Find where the given text appears and provide that cell's center as (x, y) coordinate. 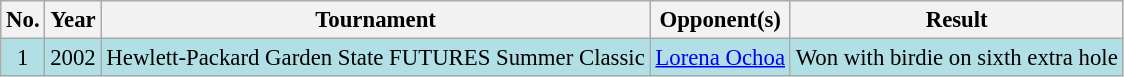
Lorena Ochoa (720, 58)
1 (23, 58)
Won with birdie on sixth extra hole (956, 58)
Result (956, 20)
Tournament (376, 20)
Opponent(s) (720, 20)
No. (23, 20)
Hewlett-Packard Garden State FUTURES Summer Classic (376, 58)
Year (73, 20)
2002 (73, 58)
